Return the (x, y) coordinate for the center point of the cell that contains the specified text.  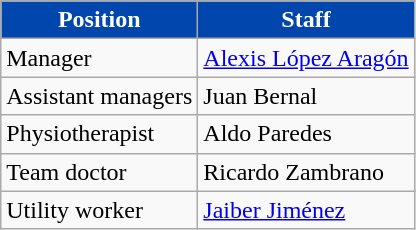
Ricardo Zambrano (306, 172)
Juan Bernal (306, 96)
Physiotherapist (100, 134)
Jaiber Jiménez (306, 210)
Position (100, 20)
Manager (100, 58)
Staff (306, 20)
Utility worker (100, 210)
Aldo Paredes (306, 134)
Assistant managers (100, 96)
Alexis López Aragón (306, 58)
Team doctor (100, 172)
